Pinpoint the cell where the given text exists, returning its [X, Y] midpoint coordinate. 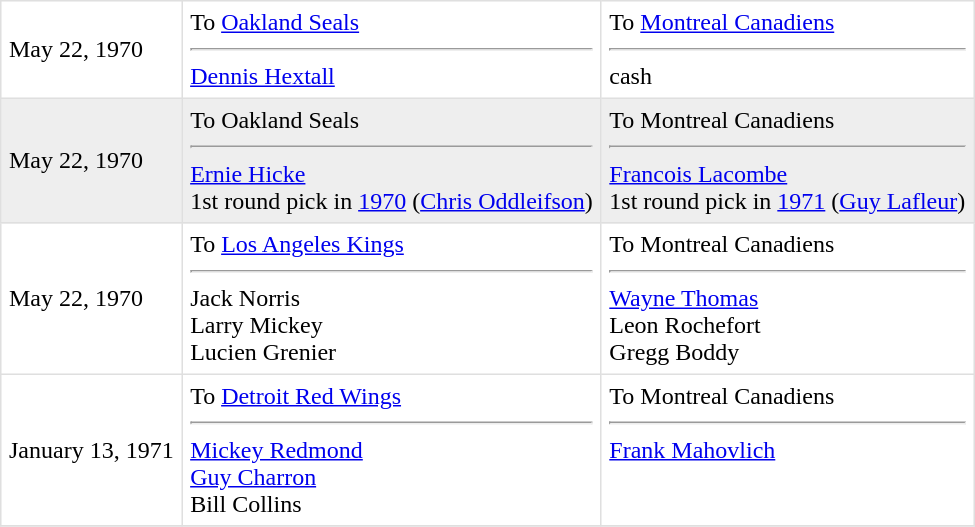
To Oakland Seals Dennis Hextall [392, 50]
To Montreal Canadiens cash [787, 50]
To Montreal Canadiens Francois Lacombe1st round pick in 1971 (Guy Lafleur) [787, 160]
January 13, 1971 [92, 450]
To Detroit Red Wings Mickey RedmondGuy CharronBill Collins [392, 450]
To Montreal Canadiens Wayne ThomasLeon RochefortGregg Boddy [787, 299]
To Montreal Canadiens Frank Mahovlich [787, 450]
To Oakland Seals Ernie Hicke1st round pick in 1970 (Chris Oddleifson) [392, 160]
To Los Angeles Kings Jack NorrisLarry MickeyLucien Grenier [392, 299]
